Identify which cell holds the provided text, then report its (x, y) central coordinate. 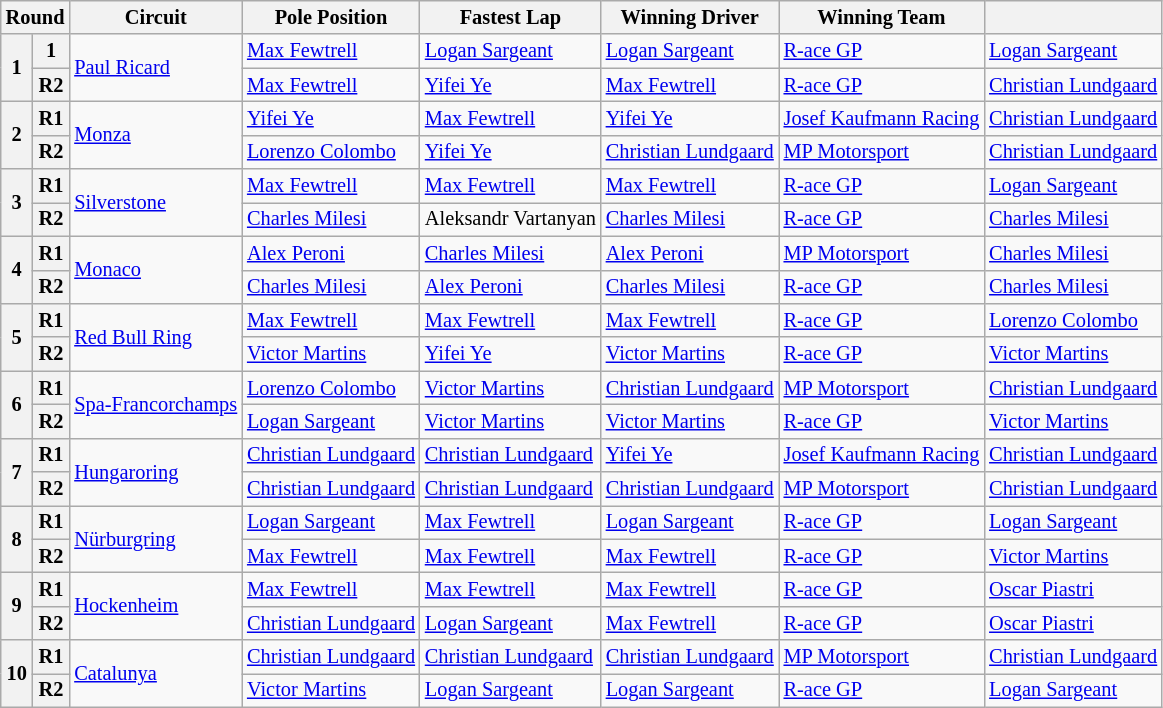
Fastest Lap (510, 17)
8 (17, 538)
Silverstone (156, 202)
Paul Ricard (156, 68)
Spa-Francorchamps (156, 404)
Monza (156, 134)
6 (17, 404)
Hockenheim (156, 606)
Round (36, 17)
Monaco (156, 270)
4 (17, 270)
Catalunya (156, 674)
Winning Team (882, 17)
Aleksandr Vartanyan (510, 219)
Pole Position (331, 17)
Circuit (156, 17)
9 (17, 606)
Red Bull Ring (156, 336)
Nürburgring (156, 538)
Hungaroring (156, 472)
3 (17, 202)
Winning Driver (690, 17)
10 (17, 674)
5 (17, 336)
2 (17, 134)
7 (17, 472)
